Identify which cell holds the provided text, then report its [X, Y] central coordinate. 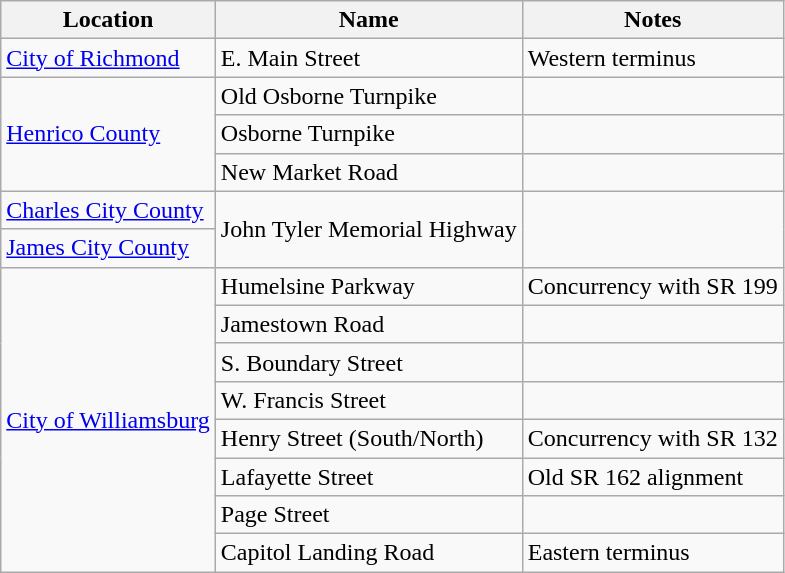
Jamestown Road [368, 324]
Eastern terminus [652, 553]
John Tyler Memorial Highway [368, 229]
Concurrency with SR 199 [652, 286]
Page Street [368, 515]
New Market Road [368, 172]
E. Main Street [368, 58]
Humelsine Parkway [368, 286]
Concurrency with SR 132 [652, 438]
Location [108, 20]
Osborne Turnpike [368, 134]
Western terminus [652, 58]
James City County [108, 248]
Henry Street (South/North) [368, 438]
City of Williamsburg [108, 419]
Capitol Landing Road [368, 553]
Name [368, 20]
Charles City County [108, 210]
Henrico County [108, 134]
W. Francis Street [368, 400]
City of Richmond [108, 58]
Old Osborne Turnpike [368, 96]
Lafayette Street [368, 477]
Old SR 162 alignment [652, 477]
S. Boundary Street [368, 362]
Notes [652, 20]
